Determine the [X, Y] coordinate at the center of the cell enclosing the given text.  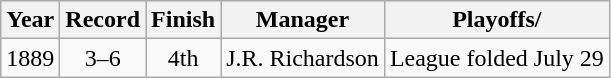
Year [30, 20]
1889 [30, 58]
Record [103, 20]
4th [184, 58]
Playoffs/ [496, 20]
3–6 [103, 58]
J.R. Richardson [303, 58]
League folded July 29 [496, 58]
Manager [303, 20]
Finish [184, 20]
